From the cell containing the given text, extract its center point as [X, Y] coordinate. 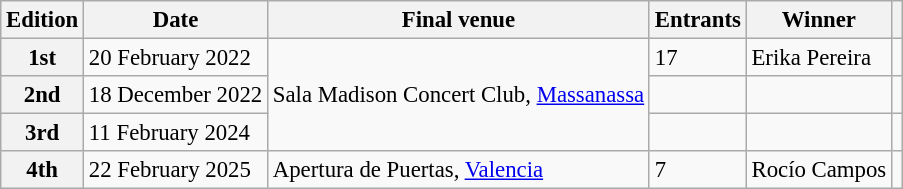
7 [698, 170]
4th [42, 170]
20 February 2022 [176, 58]
Rocío Campos [818, 170]
17 [698, 58]
3rd [42, 133]
1st [42, 58]
Apertura de Puertas, Valencia [458, 170]
Final venue [458, 20]
Erika Pereira [818, 58]
11 February 2024 [176, 133]
22 February 2025 [176, 170]
18 December 2022 [176, 95]
Date [176, 20]
Sala Madison Concert Club, Massanassa [458, 96]
2nd [42, 95]
Winner [818, 20]
Entrants [698, 20]
Edition [42, 20]
